Return the (X, Y) coordinate for the center point of the cell that contains the specified text.  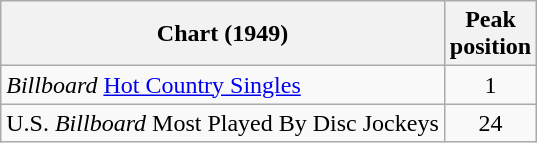
Peakposition (490, 34)
Billboard Hot Country Singles (223, 85)
U.S. Billboard Most Played By Disc Jockeys (223, 123)
24 (490, 123)
Chart (1949) (223, 34)
1 (490, 85)
